From the cell containing the given text, extract its center point as [X, Y] coordinate. 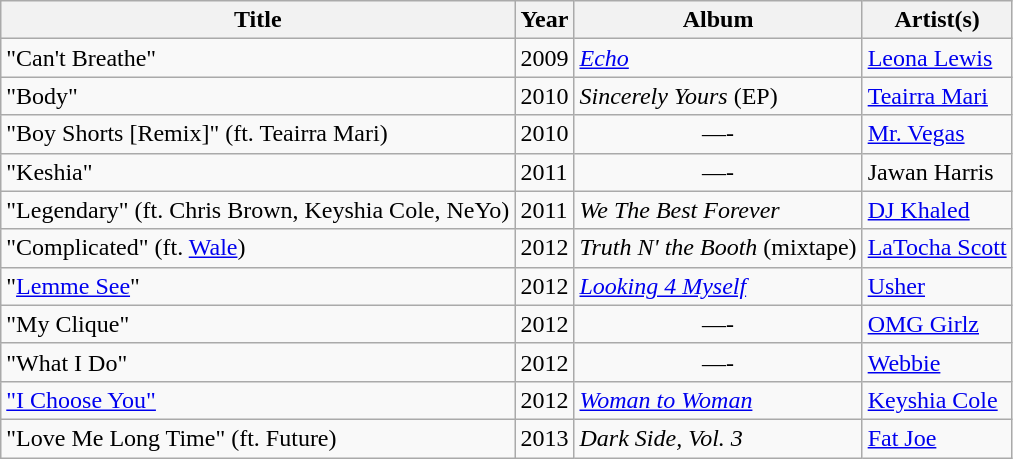
"Body" [258, 96]
Album [718, 20]
Jawan Harris [937, 172]
Truth N' the Booth (mixtape) [718, 248]
"My Clique" [258, 324]
"Boy Shorts [Remix]" (ft. Teairra Mari) [258, 134]
2009 [544, 58]
"Legendary" (ft. Chris Brown, Keyshia Cole, NeYo) [258, 210]
"Complicated" (ft. Wale) [258, 248]
"What I Do" [258, 362]
Artist(s) [937, 20]
Dark Side, Vol. 3 [718, 438]
"Can't Breathe" [258, 58]
LaTocha Scott [937, 248]
2013 [544, 438]
Looking 4 Myself [718, 286]
Teairra Mari [937, 96]
Keyshia Cole [937, 400]
"Lemme See" [258, 286]
"Love Me Long Time" (ft. Future) [258, 438]
Leona Lewis [937, 58]
Webbie [937, 362]
Fat Joe [937, 438]
Woman to Woman [718, 400]
"I Choose You" [258, 400]
Echo [718, 58]
Mr. Vegas [937, 134]
Sincerely Yours (EP) [718, 96]
OMG Girlz [937, 324]
"Keshia" [258, 172]
We The Best Forever [718, 210]
Usher [937, 286]
DJ Khaled [937, 210]
Year [544, 20]
Title [258, 20]
